Scan for the cell matching the given text and deliver its (x, y) coordinate at center. 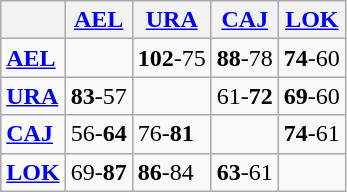
63-61 (244, 172)
56-64 (98, 134)
86-84 (172, 172)
76-81 (172, 134)
74-61 (312, 134)
69-60 (312, 96)
69-87 (98, 172)
102-75 (172, 58)
61-72 (244, 96)
88-78 (244, 58)
74-60 (312, 58)
83-57 (98, 96)
